Identify which cell holds the provided text, then report its (x, y) central coordinate. 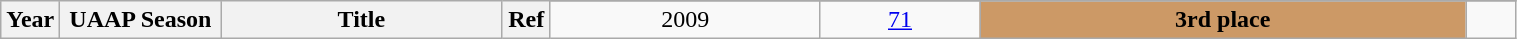
71 (900, 20)
2009 (685, 20)
Year (30, 20)
3rd place (1222, 20)
Title (362, 20)
Ref (526, 20)
UAAP Season (140, 20)
